Provide the (x, y) coordinate of the cell's center where the given text is located.  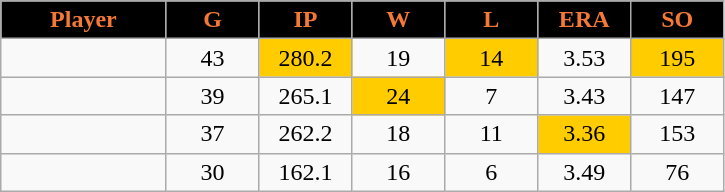
76 (678, 172)
14 (492, 58)
G (212, 20)
Player (84, 20)
3.36 (584, 134)
IP (306, 20)
3.49 (584, 172)
3.53 (584, 58)
19 (398, 58)
18 (398, 134)
153 (678, 134)
L (492, 20)
30 (212, 172)
37 (212, 134)
280.2 (306, 58)
262.2 (306, 134)
195 (678, 58)
39 (212, 96)
265.1 (306, 96)
24 (398, 96)
W (398, 20)
11 (492, 134)
162.1 (306, 172)
ERA (584, 20)
147 (678, 96)
6 (492, 172)
43 (212, 58)
3.43 (584, 96)
SO (678, 20)
7 (492, 96)
16 (398, 172)
